Determine the (X, Y) coordinate at the center of the cell enclosing the given text.  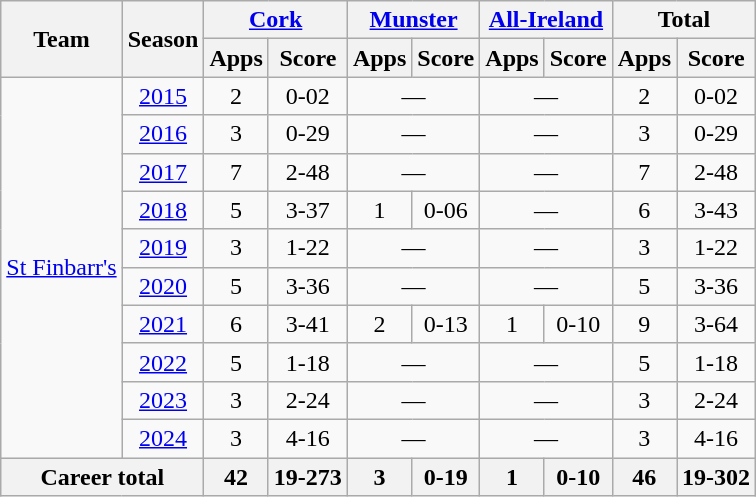
9 (644, 324)
19-273 (308, 477)
2022 (163, 362)
2020 (163, 286)
2024 (163, 438)
Cork (276, 20)
3-64 (716, 324)
3-37 (308, 210)
Career total (102, 477)
46 (644, 477)
All-Ireland (546, 20)
42 (236, 477)
3-43 (716, 210)
2016 (163, 134)
19-302 (716, 477)
0-06 (446, 210)
0-19 (446, 477)
St Finbarr's (62, 268)
3-41 (308, 324)
2019 (163, 248)
2017 (163, 172)
2021 (163, 324)
Munster (413, 20)
2015 (163, 96)
Season (163, 39)
Total (684, 20)
2023 (163, 400)
Team (62, 39)
0-13 (446, 324)
2018 (163, 210)
